Search for the cell housing the specified text and yield its [X, Y] center coordinate. 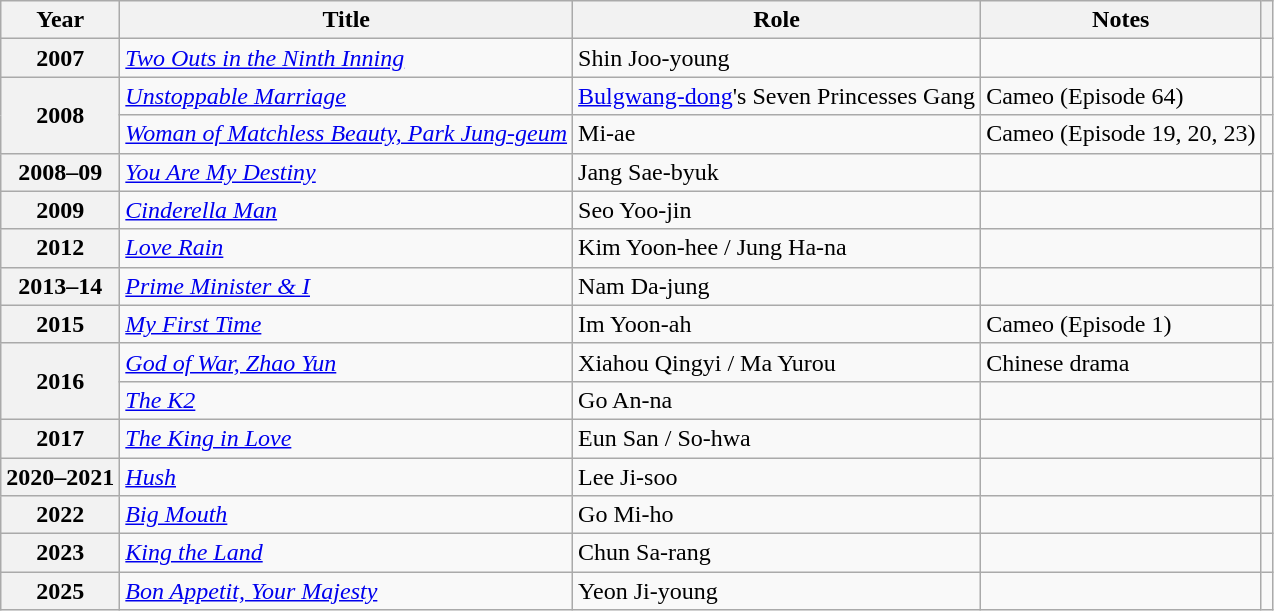
Role [777, 20]
The K2 [346, 400]
God of War, Zhao Yun [346, 362]
2022 [60, 515]
Title [346, 20]
Big Mouth [346, 515]
Year [60, 20]
2009 [60, 210]
Cameo (Episode 64) [1121, 96]
Kim Yoon-hee / Jung Ha-na [777, 248]
Go An-na [777, 400]
Chun Sa-rang [777, 553]
Love Rain [346, 248]
Lee Ji-soo [777, 477]
Shin Joo-young [777, 58]
Cameo (Episode 19, 20, 23) [1121, 134]
My First Time [346, 324]
Unstoppable Marriage [346, 96]
Xiahou Qingyi / Ma Yurou [777, 362]
2025 [60, 591]
Mi-ae [777, 134]
2012 [60, 248]
Bon Appetit, Your Majesty [346, 591]
Hush [346, 477]
Yeon Ji-young [777, 591]
Cinderella Man [346, 210]
Bulgwang-dong's Seven Princesses Gang [777, 96]
Woman of Matchless Beauty, Park Jung-geum [346, 134]
2008–09 [60, 172]
You Are My Destiny [346, 172]
2016 [60, 381]
Eun San / So-hwa [777, 438]
King the Land [346, 553]
Notes [1121, 20]
Nam Da-jung [777, 286]
Go Mi-ho [777, 515]
2013–14 [60, 286]
2015 [60, 324]
2023 [60, 553]
2008 [60, 115]
Seo Yoo-jin [777, 210]
Im Yoon-ah [777, 324]
Jang Sae-byuk [777, 172]
2020–2021 [60, 477]
2007 [60, 58]
2017 [60, 438]
Prime Minister & I [346, 286]
Chinese drama [1121, 362]
Cameo (Episode 1) [1121, 324]
Two Outs in the Ninth Inning [346, 58]
The King in Love [346, 438]
